Return [x, y] of the center of cell containing provided text 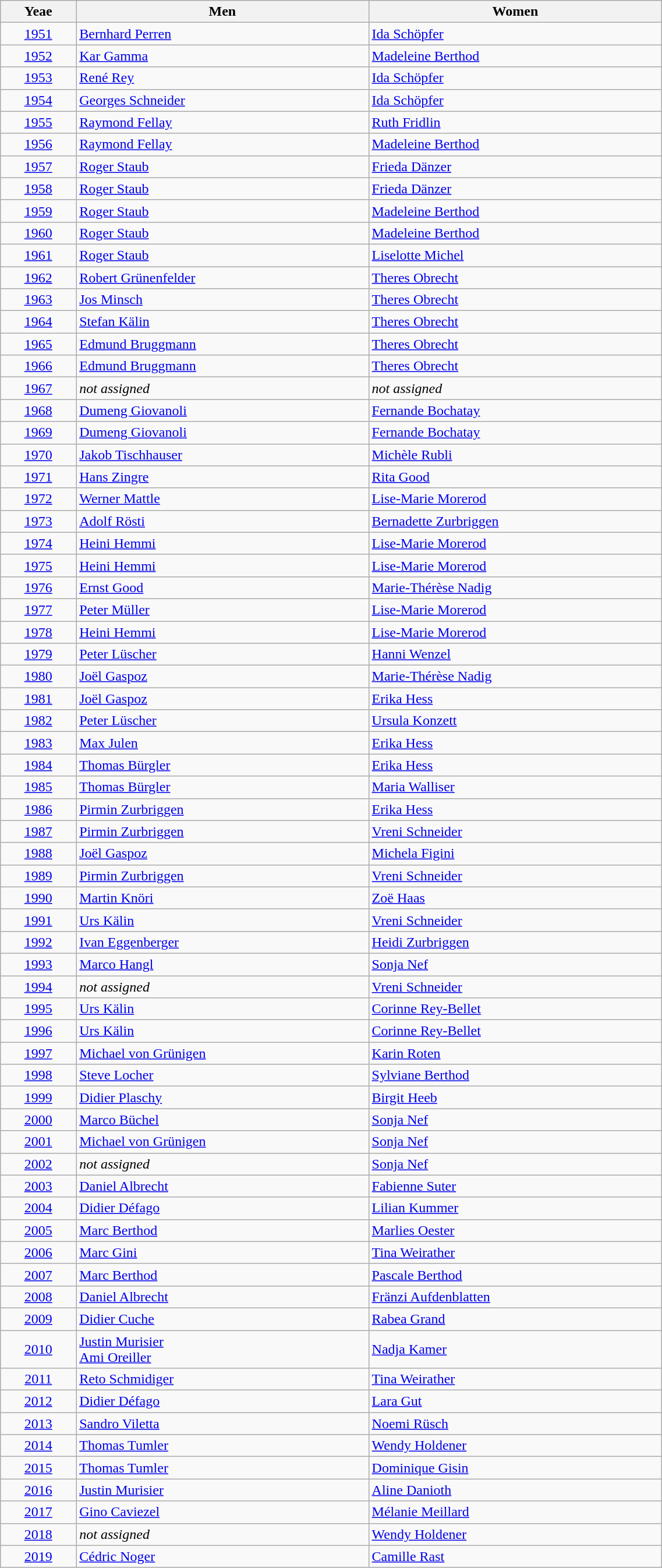
2012 [38, 1401]
Bernadette Zurbriggen [515, 521]
2008 [38, 1297]
2016 [38, 1490]
1982 [38, 721]
1988 [38, 854]
2005 [38, 1230]
1951 [38, 34]
1994 [38, 987]
1957 [38, 167]
Jakob Tischhauser [222, 455]
1987 [38, 831]
2009 [38, 1319]
Noemi Rüsch [515, 1424]
1969 [38, 433]
Ivan Eggenberger [222, 942]
1960 [38, 233]
2019 [38, 1556]
1959 [38, 211]
1986 [38, 809]
Justin Murisier [222, 1490]
1976 [38, 587]
1983 [38, 743]
1961 [38, 255]
Rita Good [515, 477]
Fränzi Aufdenblatten [515, 1297]
1991 [38, 920]
René Rey [222, 78]
Men [222, 12]
Sylviane Berthod [515, 1075]
1956 [38, 144]
1952 [38, 56]
2013 [38, 1424]
Hanni Wenzel [515, 654]
1953 [38, 78]
Karin Roten [515, 1053]
2000 [38, 1120]
Marco Büchel [222, 1120]
Werner Mattle [222, 499]
Adolf Rösti [222, 521]
2011 [38, 1379]
1955 [38, 122]
Ursula Konzett [515, 721]
Max Julen [222, 743]
1977 [38, 610]
Peter Müller [222, 610]
Nadja Kamer [515, 1348]
1993 [38, 964]
Jos Minsch [222, 300]
1998 [38, 1075]
Ernst Good [222, 587]
Mélanie Meillard [515, 1512]
1996 [38, 1031]
1975 [38, 565]
Aline Danioth [515, 1490]
Bernhard Perren [222, 34]
Martin Knöri [222, 898]
Gino Caviezel [222, 1512]
2014 [38, 1446]
Lilian Kummer [515, 1208]
1992 [38, 942]
Didier Cuche [222, 1319]
2015 [38, 1468]
1985 [38, 787]
1964 [38, 322]
1963 [38, 300]
1990 [38, 898]
1954 [38, 100]
Camille Rast [515, 1556]
1972 [38, 499]
1984 [38, 765]
Didier Plaschy [222, 1098]
1968 [38, 410]
1980 [38, 677]
Dominique Gisin [515, 1468]
1978 [38, 632]
1999 [38, 1098]
Reto Schmidiger [222, 1379]
2003 [38, 1186]
1974 [38, 543]
Justin Murisier Ami Oreiller [222, 1348]
Zoë Haas [515, 898]
Marco Hangl [222, 964]
2007 [38, 1275]
1965 [38, 344]
1981 [38, 699]
Stefan Kälin [222, 322]
Rabea Grand [515, 1319]
Michela Figini [515, 854]
Hans Zingre [222, 477]
1962 [38, 278]
2001 [38, 1142]
Kar Gamma [222, 56]
Liselotte Michel [515, 255]
Ruth Fridlin [515, 122]
1973 [38, 521]
Marlies Oester [515, 1230]
Lara Gut [515, 1401]
2017 [38, 1512]
1970 [38, 455]
Robert Grünenfelder [222, 278]
1989 [38, 876]
Michèle Rubli [515, 455]
1958 [38, 189]
1966 [38, 366]
Pascale Berthod [515, 1275]
1995 [38, 1009]
1979 [38, 654]
Heidi Zurbriggen [515, 942]
1997 [38, 1053]
Women [515, 12]
Sandro Viletta [222, 1424]
2018 [38, 1534]
2004 [38, 1208]
Georges Schneider [222, 100]
Fabienne Suter [515, 1186]
1967 [38, 388]
Maria Walliser [515, 787]
Cédric Noger [222, 1556]
Marc Gini [222, 1252]
Birgit Heeb [515, 1098]
Steve Locher [222, 1075]
2010 [38, 1348]
2002 [38, 1164]
Yeae [38, 12]
1971 [38, 477]
2006 [38, 1252]
